For the text-containing cell, return its midpoint in (x, y) coordinate format. 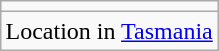
Location in Tasmania (109, 31)
